Identify which cell holds the provided text, then report its (X, Y) central coordinate. 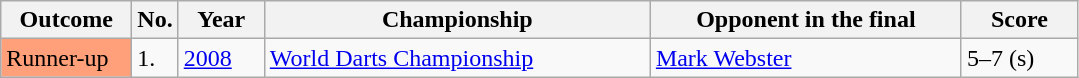
World Darts Championship (457, 58)
5–7 (s) (1019, 58)
Championship (457, 20)
1. (155, 58)
Mark Webster (806, 58)
Opponent in the final (806, 20)
Runner-up (66, 58)
Year (221, 20)
Outcome (66, 20)
Score (1019, 20)
No. (155, 20)
2008 (221, 58)
